Provide the [X, Y] coordinate of the cell's center where the given text is located.  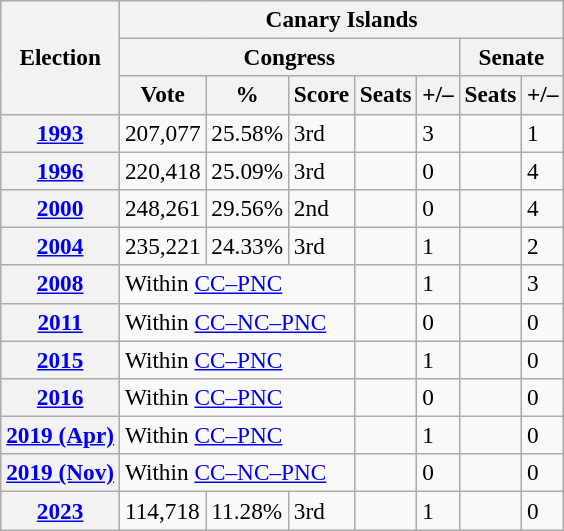
1996 [60, 170]
2000 [60, 208]
24.33% [248, 246]
2016 [60, 397]
2nd [321, 208]
2019 (Apr) [60, 435]
% [248, 95]
25.09% [248, 170]
2008 [60, 284]
25.58% [248, 133]
2019 (Nov) [60, 473]
2 [543, 246]
Score [321, 95]
235,221 [162, 246]
207,077 [162, 133]
Congress [289, 57]
Vote [162, 95]
2015 [60, 359]
2004 [60, 246]
Senate [512, 57]
11.28% [248, 510]
114,718 [162, 510]
2011 [60, 322]
1993 [60, 133]
29.56% [248, 208]
220,418 [162, 170]
Election [60, 56]
248,261 [162, 208]
Canary Islands [341, 19]
2023 [60, 510]
